For the text-containing cell, return its midpoint in [X, Y] coordinate format. 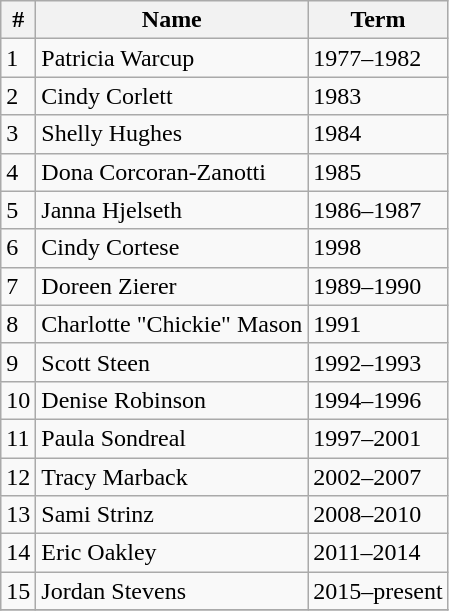
2011–2014 [378, 553]
1992–1993 [378, 362]
Paula Sondreal [172, 438]
Doreen Zierer [172, 286]
7 [18, 286]
Cindy Cortese [172, 248]
Name [172, 20]
1984 [378, 134]
15 [18, 591]
3 [18, 134]
4 [18, 172]
1991 [378, 324]
Sami Strinz [172, 515]
Term [378, 20]
Janna Hjelseth [172, 210]
5 [18, 210]
Denise Robinson [172, 400]
1985 [378, 172]
14 [18, 553]
# [18, 20]
8 [18, 324]
1986–1987 [378, 210]
12 [18, 477]
Cindy Corlett [172, 96]
2002–2007 [378, 477]
Shelly Hughes [172, 134]
Dona Corcoran-Zanotti [172, 172]
Tracy Marback [172, 477]
Patricia Warcup [172, 58]
10 [18, 400]
1998 [378, 248]
Scott Steen [172, 362]
11 [18, 438]
13 [18, 515]
1997–2001 [378, 438]
1977–1982 [378, 58]
Eric Oakley [172, 553]
2015–present [378, 591]
1994–1996 [378, 400]
1989–1990 [378, 286]
1 [18, 58]
6 [18, 248]
9 [18, 362]
Charlotte "Chickie" Mason [172, 324]
Jordan Stevens [172, 591]
1983 [378, 96]
2008–2010 [378, 515]
2 [18, 96]
